Return the (X, Y) coordinate for the center point of the cell that contains the specified text.  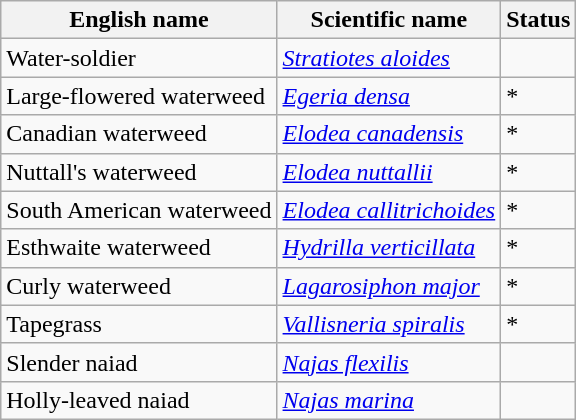
Stratiotes aloides (389, 58)
Elodea callitrichoides (389, 210)
Hydrilla verticillata (389, 248)
Nuttall's waterweed (139, 172)
Holly-leaved naiad (139, 400)
Vallisneria spiralis (389, 324)
Tapegrass (139, 324)
South American waterweed (139, 210)
Canadian waterweed (139, 134)
Elodea canadensis (389, 134)
Status (538, 20)
Water-soldier (139, 58)
Esthwaite waterweed (139, 248)
Najas marina (389, 400)
Scientific name (389, 20)
Curly waterweed (139, 286)
Elodea nuttallii (389, 172)
Egeria densa (389, 96)
English name (139, 20)
Slender naiad (139, 362)
Najas flexilis (389, 362)
Lagarosiphon major (389, 286)
Large-flowered waterweed (139, 96)
